Find where the given text appears and provide that cell's center as [X, Y] coordinate. 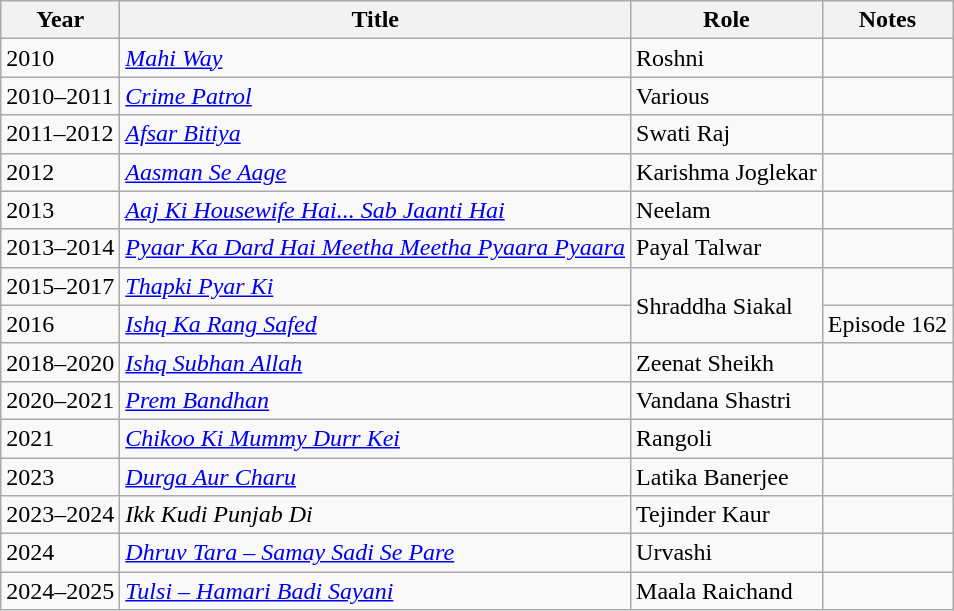
Payal Talwar [727, 248]
Year [60, 20]
Thapki Pyar Ki [376, 286]
Ikk Kudi Punjab Di [376, 515]
Title [376, 20]
Dhruv Tara – Samay Sadi Se Pare [376, 553]
Aasman Se Aage [376, 172]
Tulsi – Hamari Badi Sayani [376, 591]
Ishq Subhan Allah [376, 362]
Mahi Way [376, 58]
2020–2021 [60, 400]
Latika Banerjee [727, 477]
Tejinder Kaur [727, 515]
Crime Patrol [376, 96]
Durga Aur Charu [376, 477]
Chikoo Ki Mummy Durr Kei [376, 438]
Zeenat Sheikh [727, 362]
Aaj Ki Housewife Hai... Sab Jaanti Hai [376, 210]
Karishma Joglekar [727, 172]
Roshni [727, 58]
2018–2020 [60, 362]
Vandana Shastri [727, 400]
2024 [60, 553]
Role [727, 20]
Ishq Ka Rang Safed [376, 324]
Rangoli [727, 438]
2013–2014 [60, 248]
2010 [60, 58]
2010–2011 [60, 96]
2015–2017 [60, 286]
Urvashi [727, 553]
2023–2024 [60, 515]
Swati Raj [727, 134]
Afsar Bitiya [376, 134]
2016 [60, 324]
2013 [60, 210]
2012 [60, 172]
Notes [887, 20]
Neelam [727, 210]
2011–2012 [60, 134]
2024–2025 [60, 591]
2021 [60, 438]
2023 [60, 477]
Pyaar Ka Dard Hai Meetha Meetha Pyaara Pyaara [376, 248]
Episode 162 [887, 324]
Shraddha Siakal [727, 305]
Prem Bandhan [376, 400]
Maala Raichand [727, 591]
Various [727, 96]
